Output the [X, Y] coordinate of the center of the cell containing the given text.  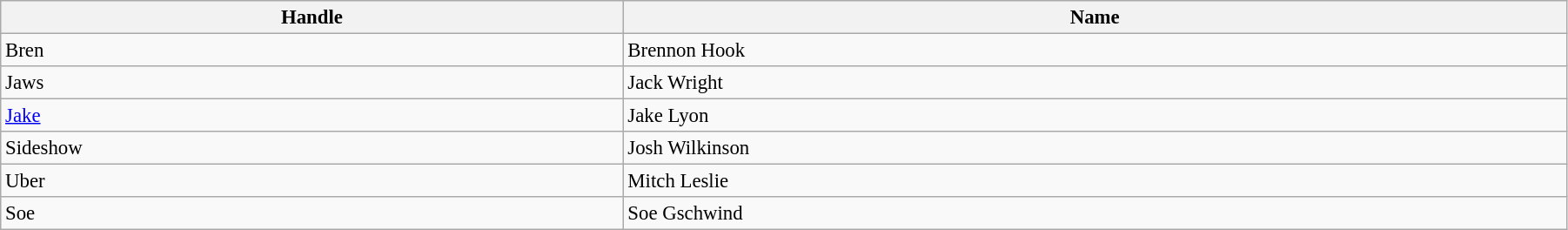
Soe [312, 213]
Josh Wilkinson [1095, 148]
Handle [312, 17]
Jaws [312, 83]
Jake [312, 116]
Bren [312, 51]
Mitch Leslie [1095, 181]
Brennon Hook [1095, 51]
Soe Gschwind [1095, 213]
Uber [312, 181]
Jake Lyon [1095, 116]
Name [1095, 17]
Sideshow [312, 148]
Jack Wright [1095, 83]
